Locate the cell with the specified text and output its [x, y] center coordinate. 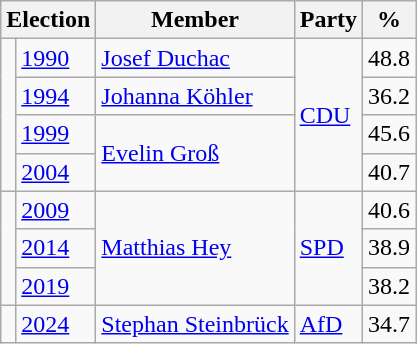
CDU [328, 115]
38.9 [390, 248]
Stephan Steinbrück [195, 324]
Josef Duchac [195, 58]
40.7 [390, 172]
Evelin Groß [195, 153]
SPD [328, 248]
Matthias Hey [195, 248]
36.2 [390, 96]
2009 [56, 210]
Election [48, 20]
1990 [56, 58]
2019 [56, 286]
Member [195, 20]
1999 [56, 134]
34.7 [390, 324]
1994 [56, 96]
45.6 [390, 134]
48.8 [390, 58]
2004 [56, 172]
Johanna Köhler [195, 96]
% [390, 20]
40.6 [390, 210]
38.2 [390, 286]
Party [328, 20]
AfD [328, 324]
2014 [56, 248]
2024 [56, 324]
